Output the (X, Y) coordinate of the center of the cell containing the given text.  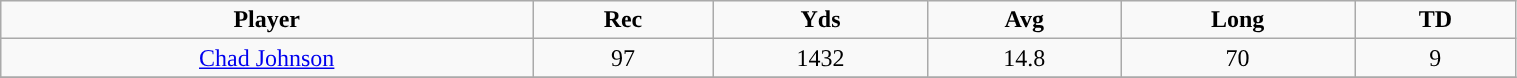
Avg (1024, 20)
Chad Johnson (267, 58)
1432 (820, 58)
70 (1238, 58)
97 (624, 58)
Rec (624, 20)
14.8 (1024, 58)
TD (1436, 20)
Yds (820, 20)
Long (1238, 20)
9 (1436, 58)
Player (267, 20)
